Output the [x, y] coordinate of the center of the cell containing the given text.  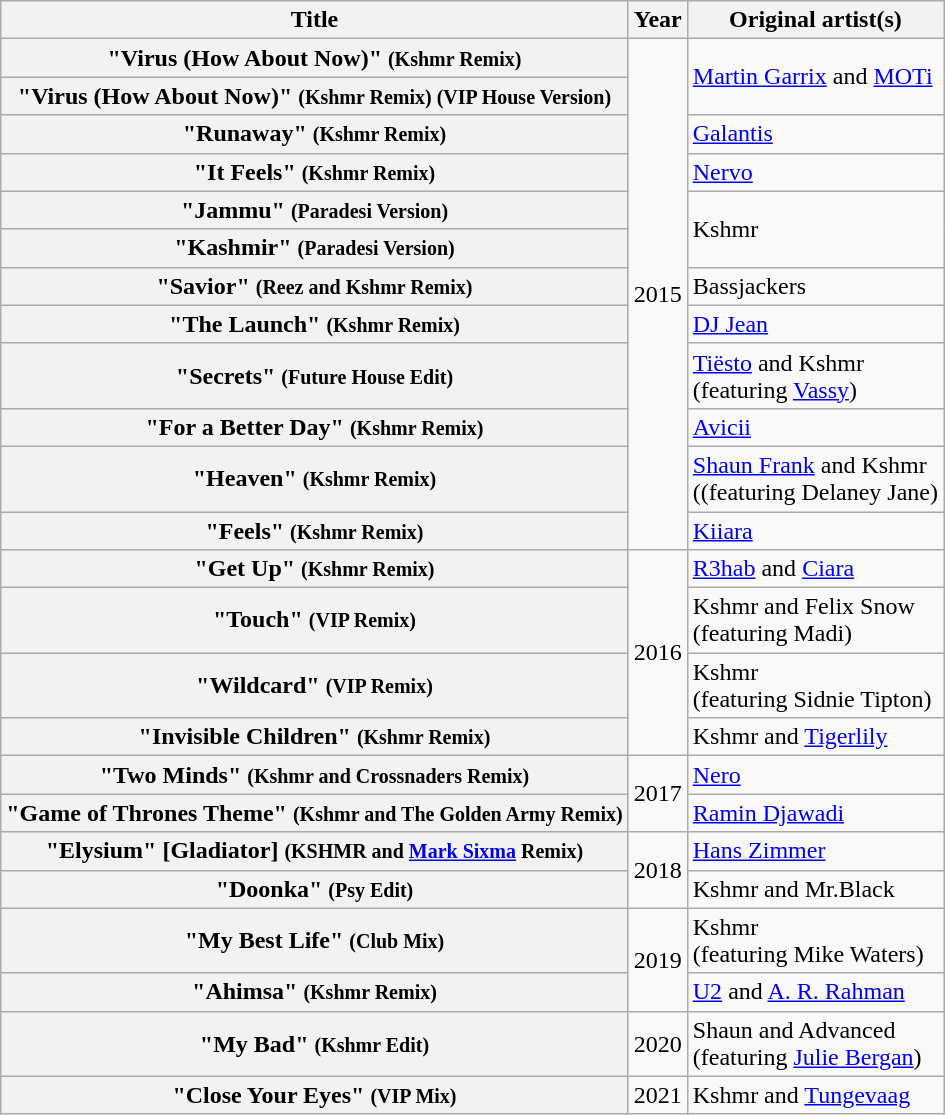
2016 [658, 653]
2019 [658, 960]
"Virus (How About Now)" (Kshmr Remix) [314, 58]
Nero [815, 775]
"Heaven" (Kshmr Remix) [314, 478]
"Doonka" (Psy Edit) [314, 889]
"Savior" (Reez and Kshmr Remix) [314, 286]
Original artist(s) [815, 20]
"Two Minds" (Kshmr and Crossnaders Remix) [314, 775]
Kshmr(featuring Sidnie Tipton) [815, 686]
Ramin Djawadi [815, 813]
"Elysium" [Gladiator] (KSHMR and Mark Sixma Remix) [314, 851]
Martin Garrix and MOTi [815, 77]
"It Feels" (Kshmr Remix) [314, 172]
DJ Jean [815, 324]
2021 [658, 1095]
"Touch" (VIP Remix) [314, 620]
"Ahimsa" (Kshmr Remix) [314, 992]
Nervo [815, 172]
Avicii [815, 427]
Bassjackers [815, 286]
2015 [658, 294]
"For a Better Day" (Kshmr Remix) [314, 427]
Kshmr and Mr.Black [815, 889]
Shaun and Advanced(featuring Julie Bergan) [815, 1044]
"The Launch" (Kshmr Remix) [314, 324]
R3hab and Ciara [815, 569]
"Virus (How About Now)" (Kshmr Remix) (VIP House Version) [314, 96]
Hans Zimmer [815, 851]
2020 [658, 1044]
2018 [658, 870]
"Game of Thrones Theme" (Kshmr and The Golden Army Remix) [314, 813]
Kshmr and Tungevaag [815, 1095]
Kshmr and Felix Snow(featuring Madi) [815, 620]
"Jammu" (Paradesi Version) [314, 210]
Year [658, 20]
"My Bad" (Kshmr Edit) [314, 1044]
Kiiara [815, 531]
Kshmr [815, 229]
"Get Up" (Kshmr Remix) [314, 569]
"Wildcard" (VIP Remix) [314, 686]
2017 [658, 794]
"My Best Life" (Club Mix) [314, 940]
Kshmr and Tigerlily [815, 737]
Kshmr (featuring Mike Waters) [815, 940]
Title [314, 20]
"Invisible Children" (Kshmr Remix) [314, 737]
Shaun Frank and Kshmr ((featuring Delaney Jane) [815, 478]
U2 and A. R. Rahman [815, 992]
Galantis [815, 134]
"Kashmir" (Paradesi Version) [314, 248]
"Runaway" (Kshmr Remix) [314, 134]
"Close Your Eyes" (VIP Mix) [314, 1095]
Tiësto and Kshmr(featuring Vassy) [815, 376]
"Secrets" (Future House Edit) [314, 376]
"Feels" (Kshmr Remix) [314, 531]
